Scan for the cell matching the given text and deliver its [X, Y] coordinate at center. 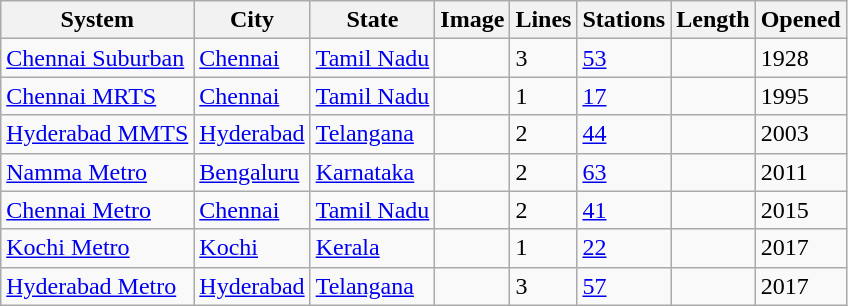
Kochi Metro [98, 248]
2015 [800, 210]
44 [624, 134]
City [252, 20]
17 [624, 96]
Hyderabad MMTS [98, 134]
1995 [800, 96]
2003 [800, 134]
22 [624, 248]
Image [472, 20]
Chennai MRTS [98, 96]
Karnataka [372, 172]
Chennai Suburban [98, 58]
53 [624, 58]
State [372, 20]
Bengaluru [252, 172]
Length [713, 20]
Hyderabad Metro [98, 286]
Kerala [372, 248]
Chennai Metro [98, 210]
63 [624, 172]
System [98, 20]
Opened [800, 20]
1928 [800, 58]
Lines [544, 20]
2011 [800, 172]
Namma Metro [98, 172]
Kochi [252, 248]
57 [624, 286]
41 [624, 210]
Stations [624, 20]
